Detect which cell encompasses the target text, then output its [X, Y] center coordinate. 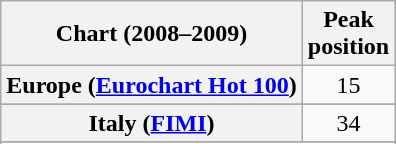
Peakposition [348, 34]
34 [348, 123]
Europe (Eurochart Hot 100) [152, 85]
Chart (2008–2009) [152, 34]
Italy (FIMI) [152, 123]
15 [348, 85]
